Locate the cell with the specified text and output its [X, Y] center coordinate. 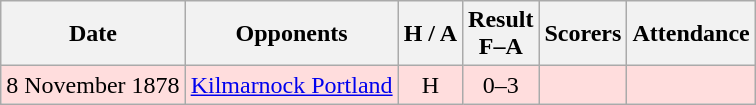
8 November 1878 [93, 85]
Kilmarnock Portland [292, 85]
0–3 [501, 85]
Date [93, 34]
H [430, 85]
Scorers [583, 34]
H / A [430, 34]
ResultF–A [501, 34]
Attendance [691, 34]
Opponents [292, 34]
